Identify which cell holds the provided text, then report its [X, Y] central coordinate. 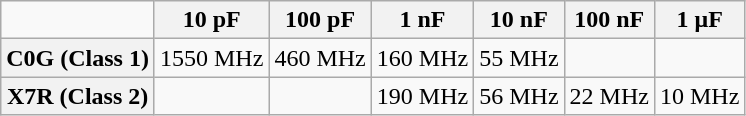
22 MHz [609, 96]
10 nF [519, 20]
10 MHz [699, 96]
55 MHz [519, 58]
1 μF [699, 20]
190 MHz [422, 96]
460 MHz [320, 58]
C0G (Class 1) [78, 58]
10 pF [211, 20]
160 MHz [422, 58]
1550 MHz [211, 58]
56 MHz [519, 96]
100 pF [320, 20]
100 nF [609, 20]
X7R (Class 2) [78, 96]
1 nF [422, 20]
